Determine the [x, y] coordinate at the center of the cell enclosing the given text.  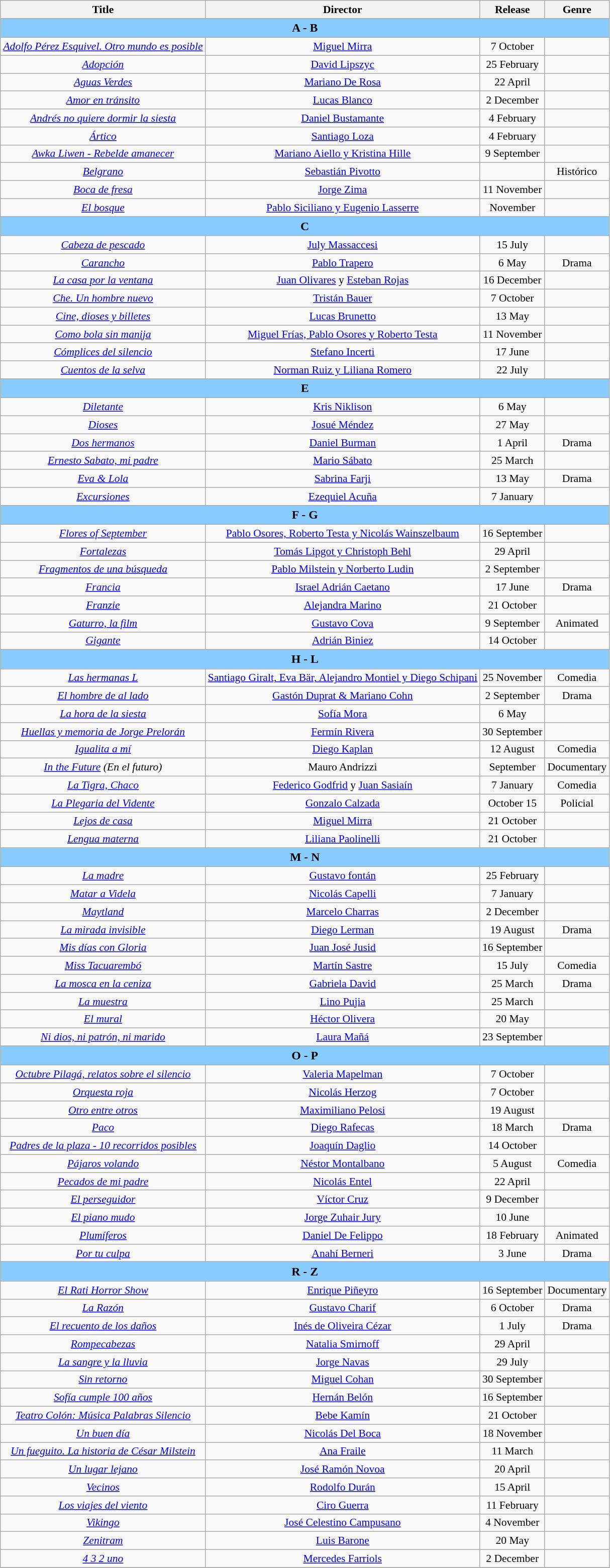
Los viajes del viento [103, 1505]
Juan Olivares y Esteban Rojas [343, 280]
Jorge Zuhair Jury [343, 1217]
Un lugar lejano [103, 1469]
18 November [513, 1433]
Norman Ruiz y Liliana Romero [343, 370]
José Celestino Campusano [343, 1523]
Diego Lerman [343, 930]
Lejos de casa [103, 821]
Sofía cumple 100 años [103, 1398]
Natalia Smirnoff [343, 1344]
18 February [513, 1235]
Octubre Pilagá, relatos sobre el silencio [103, 1074]
Zenitram [103, 1541]
La sangre y la lluvia [103, 1362]
Mauro Andrizzi [343, 767]
In the Future (En el futuro) [103, 767]
Lucas Blanco [343, 101]
H - L [304, 659]
Como bola sin manija [103, 334]
La muestra [103, 1002]
Federico Godfrid y Juan Sasiaín [343, 786]
Anahí Berneri [343, 1253]
Mercedes Farriols [343, 1559]
Genre [577, 10]
La mirada invisible [103, 930]
Joaquín Daglio [343, 1146]
Ni dios, ni patrón, ni marido [103, 1037]
Lengua materna [103, 839]
Josué Méndez [343, 425]
Maytland [103, 912]
Flores of September [103, 534]
27 May [513, 425]
Daniel De Felippo [343, 1235]
La Plegaria del Vidente [103, 803]
Miguel Frías, Pablo Osores y Roberto Testa [343, 334]
Cómplices del silencio [103, 352]
4 November [513, 1523]
Gabriela David [343, 984]
Ana Fraile [343, 1451]
Diego Kaplan [343, 749]
12 August [513, 749]
Héctor Olivera [343, 1019]
Tristán Bauer [343, 299]
29 July [513, 1362]
Mariano Aiello y Kristina Hille [343, 154]
Inés de Oliveira Cézar [343, 1326]
Fortalezas [103, 551]
Sabrina Farji [343, 478]
Liliana Paolinelli [343, 839]
Cabeza de pescado [103, 245]
Padres de la plaza - 10 recorridos posibles [103, 1146]
November [513, 208]
Mario Sábato [343, 461]
Huellas y memoria de Jorge Prelorán [103, 732]
E [304, 388]
Gaturro, la film [103, 623]
Un buen día [103, 1433]
Marcelo Charras [343, 912]
Sofía Mora [343, 714]
A - B [304, 28]
Teatro Colón: Música Palabras Silencio [103, 1416]
Luis Barone [343, 1541]
Paco [103, 1128]
Adolfo Pérez Esquivel. Otro mundo es posible [103, 47]
Dos hermanos [103, 443]
Gastón Duprat & Mariano Cohn [343, 696]
Nicolás Entel [343, 1182]
11 February [513, 1505]
Juan José Jusid [343, 948]
Daniel Burman [343, 443]
5 August [513, 1164]
Excursiones [103, 497]
Stefano Incerti [343, 352]
Víctor Cruz [343, 1200]
Néstor Montalbano [343, 1164]
R - Z [304, 1271]
La Razón [103, 1308]
El piano mudo [103, 1217]
Title [103, 10]
1 July [513, 1326]
15 April [513, 1487]
Histórico [577, 172]
Rodolfo Durán [343, 1487]
Santiago Loza [343, 136]
Nicolás Capelli [343, 894]
Fermín Rivera [343, 732]
El Rati Horror Show [103, 1290]
El bosque [103, 208]
Diego Rafecas [343, 1128]
El mural [103, 1019]
Miss Tacuarembó [103, 965]
La mosca en la ceniza [103, 984]
Adrián Biniez [343, 641]
Daniel Bustamante [343, 118]
Gonzalo Calzada [343, 803]
Vikingo [103, 1523]
La Tigra, Chaco [103, 786]
20 April [513, 1469]
David Lipszyc [343, 64]
Alejandra Marino [343, 605]
11 March [513, 1451]
Gustavo fontán [343, 876]
Pablo Osores, Roberto Testa y Nicolás Wainszelbaum [343, 534]
La casa por la ventana [103, 280]
Dioses [103, 425]
Mis días con Gloria [103, 948]
23 September [513, 1037]
Israel Adrián Caetano [343, 587]
Belgrano [103, 172]
18 March [513, 1128]
Cine, dioses y billetes [103, 316]
Sin retorno [103, 1380]
Enrique Piñeyro [343, 1290]
C [304, 226]
Ezequiel Acuña [343, 497]
Nicolás Del Boca [343, 1433]
Orquesta roja [103, 1092]
September [513, 767]
Gustavo Charif [343, 1308]
Awka Liwen - Rebelde amanecer [103, 154]
M - N [304, 857]
Tomás Lipgot y Christoph Behl [343, 551]
El perseguidor [103, 1200]
Pablo Trapero [343, 263]
Lucas Brunetto [343, 316]
Gustavo Cova [343, 623]
Santiago Giralt, Eva Bär, Alejandro Montiel y Diego Schipani [343, 678]
3 June [513, 1253]
Policial [577, 803]
Las hermanas L [103, 678]
Un fueguito. La historia de César Milstein [103, 1451]
Nicolás Herzog [343, 1092]
Martín Sastre [343, 965]
Bebe Kamín [343, 1416]
Igualita a mí [103, 749]
Gigante [103, 641]
Otro entre otros [103, 1110]
Kris Niklison [343, 407]
1 April [513, 443]
4 3 2 uno [103, 1559]
José Ramón Novoa [343, 1469]
Jorge Zima [343, 190]
October 15 [513, 803]
Valeria Mapelman [343, 1074]
El recuento de los daños [103, 1326]
Lino Pujia [343, 1002]
Eva & Lola [103, 478]
Carancho [103, 263]
Sebastián Pivotto [343, 172]
O - P [304, 1055]
F - G [304, 515]
Pablo Siciliano y Eugenio Lasserre [343, 208]
Ciro Guerra [343, 1505]
Andrés no quiere dormir la siesta [103, 118]
Hernán Belón [343, 1398]
Franzie [103, 605]
Cuentos de la selva [103, 370]
Adopción [103, 64]
Jorge Navas [343, 1362]
25 November [513, 678]
Ártico [103, 136]
Francia [103, 587]
16 December [513, 280]
Matar a Videla [103, 894]
Amor en tránsito [103, 101]
Pájaros volando [103, 1164]
10 June [513, 1217]
La madre [103, 876]
July Massaccesi [343, 245]
Boca de fresa [103, 190]
Mariano De Rosa [343, 82]
Pablo Milstein y Norberto Ludin [343, 569]
Aguas Verdes [103, 82]
Rompecabezas [103, 1344]
Che. Un hombre nuevo [103, 299]
Director [343, 10]
Miguel Cohan [343, 1380]
Vecinos [103, 1487]
Plumíferos [103, 1235]
22 July [513, 370]
El hombre de al lado [103, 696]
Release [513, 10]
9 December [513, 1200]
Pecados de mi padre [103, 1182]
Ernesto Sabato, mi padre [103, 461]
Fragmentos de una búsqueda [103, 569]
La hora de la siesta [103, 714]
6 October [513, 1308]
Diletante [103, 407]
Laura Mañá [343, 1037]
Maximiliano Pelosi [343, 1110]
Por tu culpa [103, 1253]
